Determine the [X, Y] coordinate at the center of the cell enclosing the given text.  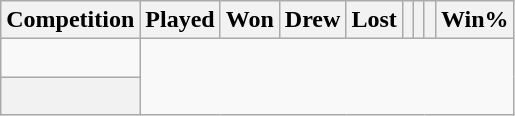
Lost [374, 20]
Competition [70, 20]
Won [250, 20]
Drew [312, 20]
Win% [474, 20]
Played [180, 20]
